Capture the cell that displays the provided text and extract its (x, y) central coordinate. 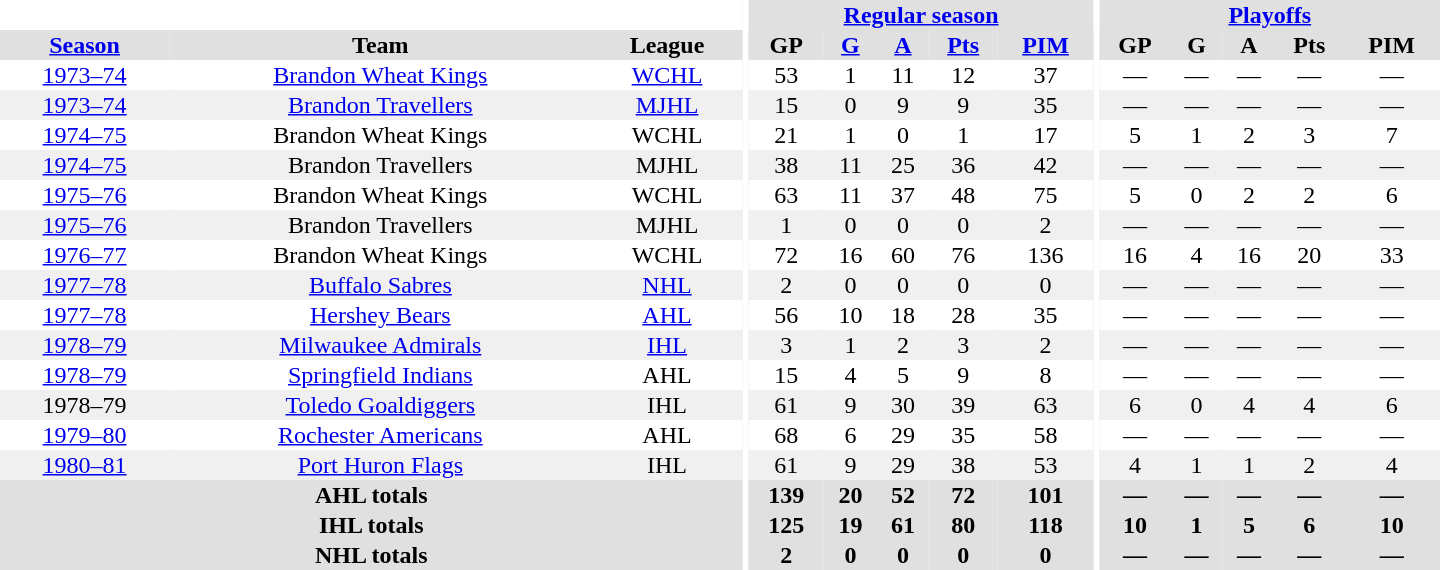
39 (963, 405)
Hershey Bears (380, 315)
7 (1392, 135)
IHL totals (372, 525)
25 (903, 165)
Toledo Goaldiggers (380, 405)
League (668, 45)
33 (1392, 255)
58 (1046, 435)
AHL totals (372, 495)
Rochester Americans (380, 435)
68 (786, 435)
52 (903, 495)
30 (903, 405)
136 (1046, 255)
1976–77 (84, 255)
36 (963, 165)
12 (963, 75)
60 (903, 255)
NHL (668, 285)
139 (786, 495)
48 (963, 195)
Buffalo Sabres (380, 285)
Port Huron Flags (380, 465)
Season (84, 45)
Team (380, 45)
Springfield Indians (380, 375)
NHL totals (372, 555)
125 (786, 525)
1980–81 (84, 465)
101 (1046, 495)
Milwaukee Admirals (380, 345)
18 (903, 315)
42 (1046, 165)
Regular season (920, 15)
1979–80 (84, 435)
Playoffs (1270, 15)
118 (1046, 525)
8 (1046, 375)
80 (963, 525)
19 (850, 525)
76 (963, 255)
28 (963, 315)
17 (1046, 135)
75 (1046, 195)
56 (786, 315)
21 (786, 135)
